Return [X, Y] of the center of cell containing provided text 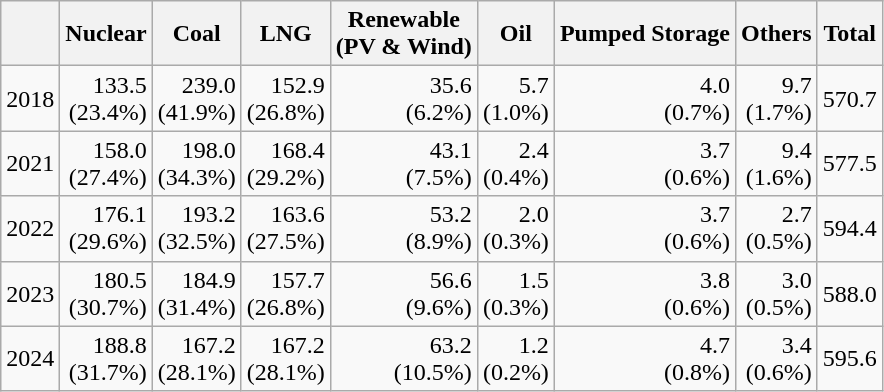
1.2(0.2%) [516, 358]
LNG [286, 34]
2.4(0.4%) [516, 164]
193.2(32.5%) [196, 228]
198.0(34.3%) [196, 164]
595.6 [850, 358]
2023 [30, 294]
2018 [30, 98]
4.0(0.7%) [644, 98]
4.7(0.8%) [644, 358]
43.1(7.5%) [404, 164]
3.8(0.6%) [644, 294]
594.4 [850, 228]
56.6(9.6%) [404, 294]
2.0(0.3%) [516, 228]
Oil [516, 34]
239.0(41.9%) [196, 98]
Nuclear [106, 34]
53.2(8.9%) [404, 228]
5.7(1.0%) [516, 98]
133.5(23.4%) [106, 98]
Total [850, 34]
180.5(30.7%) [106, 294]
2022 [30, 228]
188.8(31.7%) [106, 358]
Coal [196, 34]
163.6(27.5%) [286, 228]
9.4(1.6%) [776, 164]
168.4(29.2%) [286, 164]
Renewable(PV & Wind) [404, 34]
63.2(10.5%) [404, 358]
588.0 [850, 294]
577.5 [850, 164]
2021 [30, 164]
3.4(0.6%) [776, 358]
1.5(0.3%) [516, 294]
157.7(26.8%) [286, 294]
184.9(31.4%) [196, 294]
2024 [30, 358]
Others [776, 34]
3.0(0.5%) [776, 294]
152.9(26.8%) [286, 98]
158.0(27.4%) [106, 164]
176.1(29.6%) [106, 228]
Pumped Storage [644, 34]
570.7 [850, 98]
2.7(0.5%) [776, 228]
9.7(1.7%) [776, 98]
35.6(6.2%) [404, 98]
